Capture the cell that displays the provided text and extract its [X, Y] central coordinate. 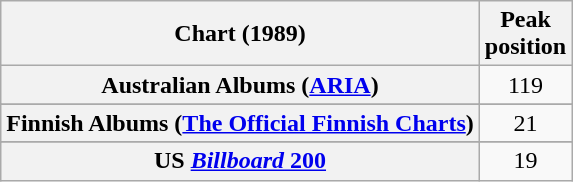
Finnish Albums (The Official Finnish Charts) [240, 123]
US Billboard 200 [240, 161]
Chart (1989) [240, 34]
Peakposition [525, 34]
119 [525, 85]
21 [525, 123]
Australian Albums (ARIA) [240, 85]
19 [525, 161]
